Find where the given text appears and provide that cell's center as (X, Y) coordinate. 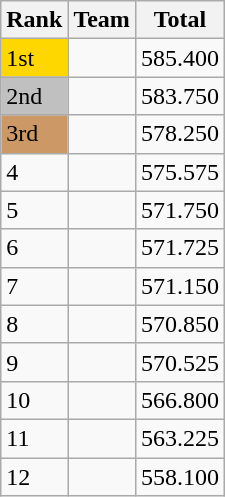
9 (34, 362)
578.250 (180, 134)
12 (34, 477)
4 (34, 172)
570.525 (180, 362)
571.725 (180, 248)
570.850 (180, 324)
558.100 (180, 477)
566.800 (180, 400)
Team (102, 20)
6 (34, 248)
7 (34, 286)
8 (34, 324)
5 (34, 210)
585.400 (180, 58)
Rank (34, 20)
575.575 (180, 172)
583.750 (180, 96)
10 (34, 400)
Total (180, 20)
3rd (34, 134)
563.225 (180, 438)
571.750 (180, 210)
571.150 (180, 286)
11 (34, 438)
1st (34, 58)
2nd (34, 96)
